Identify which cell holds the provided text, then report its [x, y] central coordinate. 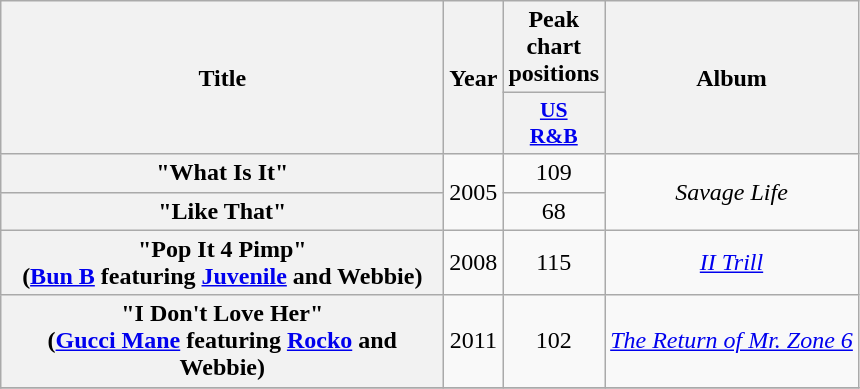
Peak chart positions [554, 47]
109 [554, 173]
115 [554, 262]
II Trill [732, 262]
Title [222, 78]
"What Is It" [222, 173]
Savage Life [732, 192]
Album [732, 78]
The Return of Mr. Zone 6 [732, 341]
Year [474, 78]
68 [554, 211]
102 [554, 341]
USR&B [554, 124]
2005 [474, 192]
"I Don't Love Her"(Gucci Mane featuring Rocko and Webbie) [222, 341]
2011 [474, 341]
"Pop It 4 Pimp"(Bun B featuring Juvenile and Webbie) [222, 262]
"Like That" [222, 211]
2008 [474, 262]
